Detect which cell encompasses the target text, then output its (X, Y) center coordinate. 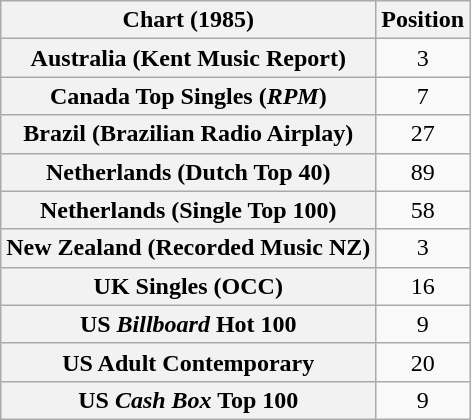
US Cash Box Top 100 (188, 400)
Brazil (Brazilian Radio Airplay) (188, 134)
Australia (Kent Music Report) (188, 58)
Canada Top Singles (RPM) (188, 96)
7 (423, 96)
UK Singles (OCC) (188, 286)
27 (423, 134)
US Billboard Hot 100 (188, 324)
Position (423, 20)
58 (423, 210)
89 (423, 172)
Chart (1985) (188, 20)
16 (423, 286)
Netherlands (Dutch Top 40) (188, 172)
Netherlands (Single Top 100) (188, 210)
20 (423, 362)
US Adult Contemporary (188, 362)
New Zealand (Recorded Music NZ) (188, 248)
